Scan for the cell matching the given text and deliver its (X, Y) coordinate at center. 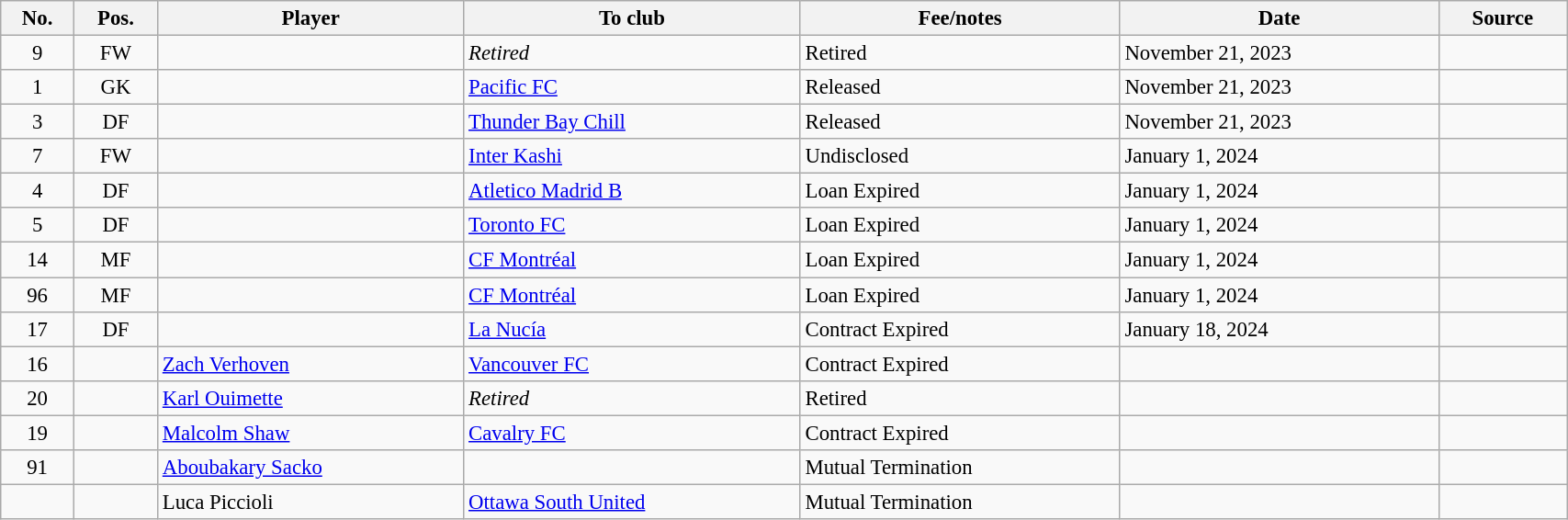
16 (38, 364)
Cavalry FC (632, 433)
January 18, 2024 (1279, 329)
Zach Verhoven (310, 364)
Karl Ouimette (310, 398)
Malcolm Shaw (310, 433)
To club (632, 18)
14 (38, 260)
No. (38, 18)
Ottawa South United (632, 502)
Thunder Bay Chill (632, 122)
17 (38, 329)
Pos. (116, 18)
7 (38, 156)
9 (38, 53)
Undisclosed (960, 156)
Toronto FC (632, 225)
Aboubakary Sacko (310, 468)
20 (38, 398)
3 (38, 122)
Inter Kashi (632, 156)
5 (38, 225)
91 (38, 468)
Date (1279, 18)
96 (38, 295)
Luca Piccioli (310, 502)
4 (38, 191)
Pacific FC (632, 87)
Fee/notes (960, 18)
GK (116, 87)
Vancouver FC (632, 364)
La Nucía (632, 329)
19 (38, 433)
Source (1503, 18)
Atletico Madrid B (632, 191)
Player (310, 18)
1 (38, 87)
